Find where the given text appears and provide that cell's center as (x, y) coordinate. 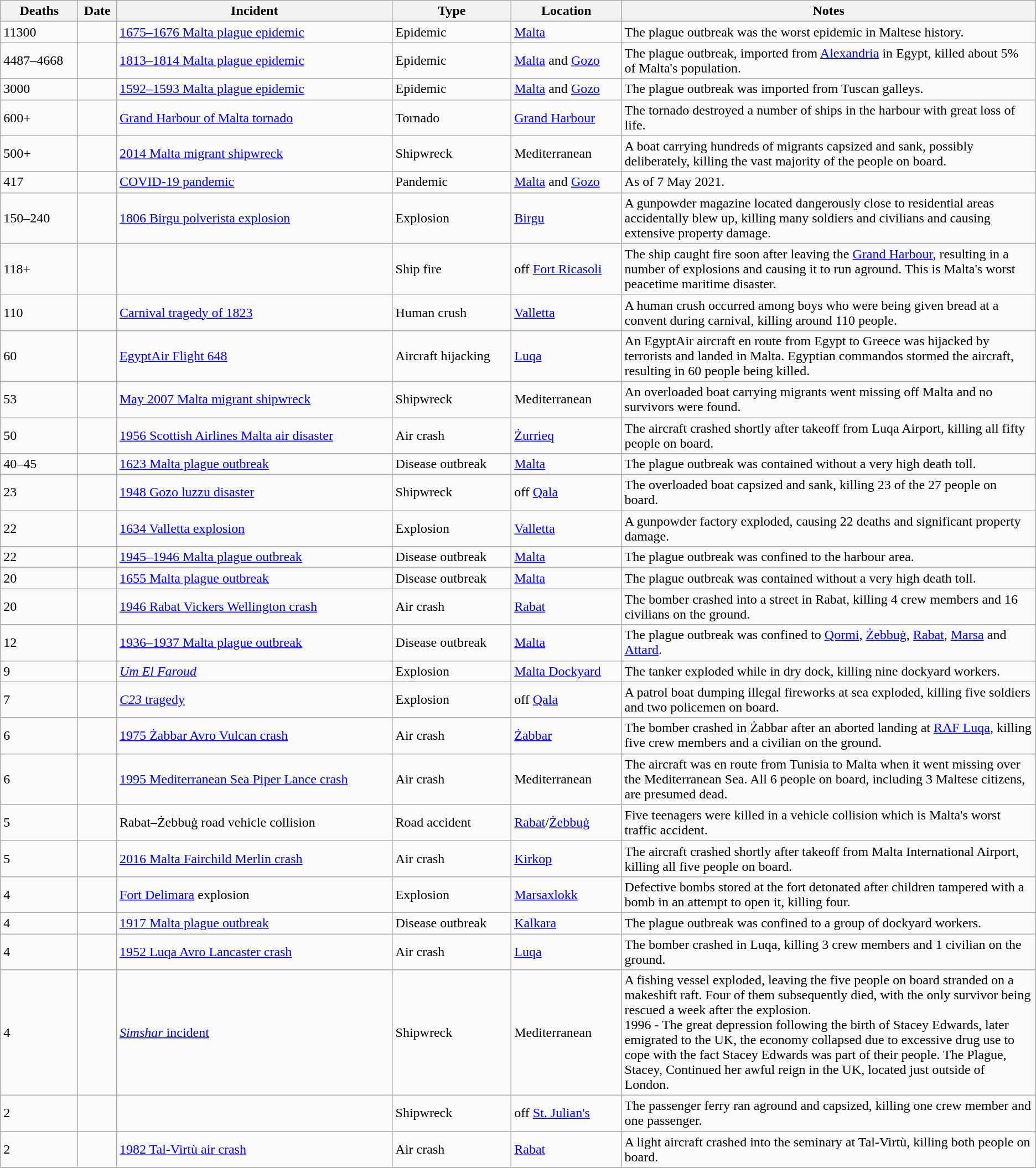
1655 Malta plague outbreak (255, 578)
The bomber crashed in Luqa, killing 3 crew members and 1 civilian on the ground. (828, 952)
Pandemic (452, 182)
Human crush (452, 312)
2016 Malta Fairchild Merlin crash (255, 859)
1634 Valletta explosion (255, 529)
The plague outbreak was confined to a group of dockyard workers. (828, 923)
3000 (39, 89)
500+ (39, 154)
The tornado destroyed a number of ships in the harbour with great loss of life. (828, 117)
Grand Harbour of Malta tornado (255, 117)
Defective bombs stored at the fort detonated after children tampered with a bomb in an attempt to open it, killing four. (828, 894)
1956 Scottish Airlines Malta air disaster (255, 435)
Road accident (452, 822)
1948 Gozo luzzu disaster (255, 492)
1995 Mediterranean Sea Piper Lance crash (255, 779)
The plague outbreak was confined to the harbour area. (828, 557)
A gunpowder factory exploded, causing 22 deaths and significant property damage. (828, 529)
Ship fire (452, 269)
The overloaded boat capsized and sank, killing 23 of the 27 people on board. (828, 492)
118+ (39, 269)
Notes (828, 11)
Deaths (39, 11)
The plague outbreak was confined to Qormi, Żebbuġ, Rabat, Marsa and Attard. (828, 643)
1806 Birgu polverista explosion (255, 218)
1623 Malta plague outbreak (255, 464)
A boat carrying hundreds of migrants capsized and sank, possibly deliberately, killing the vast majority of the people on board. (828, 154)
9 (39, 671)
The plague outbreak, imported from Alexandria in Egypt, killed about 5% of Malta's population. (828, 61)
The plague outbreak was imported from Tuscan galleys. (828, 89)
A light aircraft crashed into the seminary at Tal-Virtù, killing both people on board. (828, 1150)
40–45 (39, 464)
1946 Rabat Vickers Wellington crash (255, 606)
Five teenagers were killed in a vehicle collision which is Malta's worst traffic accident. (828, 822)
The aircraft crashed shortly after takeoff from Malta International Airport, killing all five people on board. (828, 859)
The tanker exploded while in dry dock, killing nine dockyard workers. (828, 671)
The passenger ferry ran aground and capsized, killing one crew member and one passenger. (828, 1113)
A patrol boat dumping illegal fireworks at sea exploded, killing five soldiers and two policemen on board. (828, 699)
Żurrieq (567, 435)
Malta Dockyard (567, 671)
Żabbar (567, 736)
The bomber crashed in Żabbar after an aborted landing at RAF Luqa, killing five crew members and a civilian on the ground. (828, 736)
1982 Tal-Virtù air crash (255, 1150)
1592–1593 Malta plague epidemic (255, 89)
Type (452, 11)
2014 Malta migrant shipwreck (255, 154)
Kirkop (567, 859)
12 (39, 643)
Rabat/Żebbuġ (567, 822)
Rabat–Żebbuġ road vehicle collision (255, 822)
4487–4668 (39, 61)
1975 Żabbar Avro Vulcan crash (255, 736)
Fort Delimara explosion (255, 894)
EgyptAir Flight 648 (255, 356)
417 (39, 182)
An overloaded boat carrying migrants went missing off Malta and no survivors were found. (828, 399)
off St. Julian's (567, 1113)
As of 7 May 2021. (828, 182)
1952 Luqa Avro Lancaster crash (255, 952)
Date (97, 11)
The aircraft crashed shortly after takeoff from Luqa Airport, killing all fifty people on board. (828, 435)
The plague outbreak was the worst epidemic in Maltese history. (828, 32)
Tornado (452, 117)
1813–1814 Malta plague epidemic (255, 61)
53 (39, 399)
Incident (255, 11)
Carnival tragedy of 1823 (255, 312)
1945–1946 Malta plague outbreak (255, 557)
1936–1937 Malta plague outbreak (255, 643)
7 (39, 699)
600+ (39, 117)
Kalkara (567, 923)
Aircraft hijacking (452, 356)
Um El Faroud (255, 671)
11300 (39, 32)
1917 Malta plague outbreak (255, 923)
50 (39, 435)
The bomber crashed into a street in Rabat, killing 4 crew members and 16 civilians on the ground. (828, 606)
C23 tragedy (255, 699)
Location (567, 11)
off Fort Ricasoli (567, 269)
23 (39, 492)
May 2007 Malta migrant shipwreck (255, 399)
1675–1676 Malta plague epidemic (255, 32)
110 (39, 312)
Marsaxlokk (567, 894)
COVID-19 pandemic (255, 182)
150–240 (39, 218)
Birgu (567, 218)
Grand Harbour (567, 117)
60 (39, 356)
Simshar incident (255, 1032)
A human crush occurred among boys who were being given bread at a convent during carnival, killing around 110 people. (828, 312)
